Return the (X, Y) coordinate for the center point of the cell that contains the specified text.  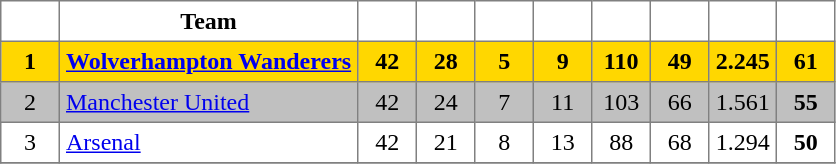
7 (504, 102)
1.561 (743, 102)
2.245 (743, 61)
Manchester United (208, 102)
Team (208, 21)
88 (621, 142)
2 (30, 102)
11 (562, 102)
66 (679, 102)
28 (445, 61)
55 (805, 102)
1.294 (743, 142)
110 (621, 61)
5 (504, 61)
13 (562, 142)
3 (30, 142)
103 (621, 102)
21 (445, 142)
61 (805, 61)
1 (30, 61)
50 (805, 142)
49 (679, 61)
Wolverhampton Wanderers (208, 61)
Arsenal (208, 142)
9 (562, 61)
8 (504, 142)
24 (445, 102)
68 (679, 142)
